Return [X, Y] of the center of cell containing provided text 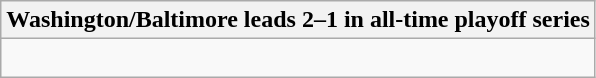
Washington/Baltimore leads 2–1 in all-time playoff series [298, 20]
